Search for the cell housing the specified text and yield its [X, Y] center coordinate. 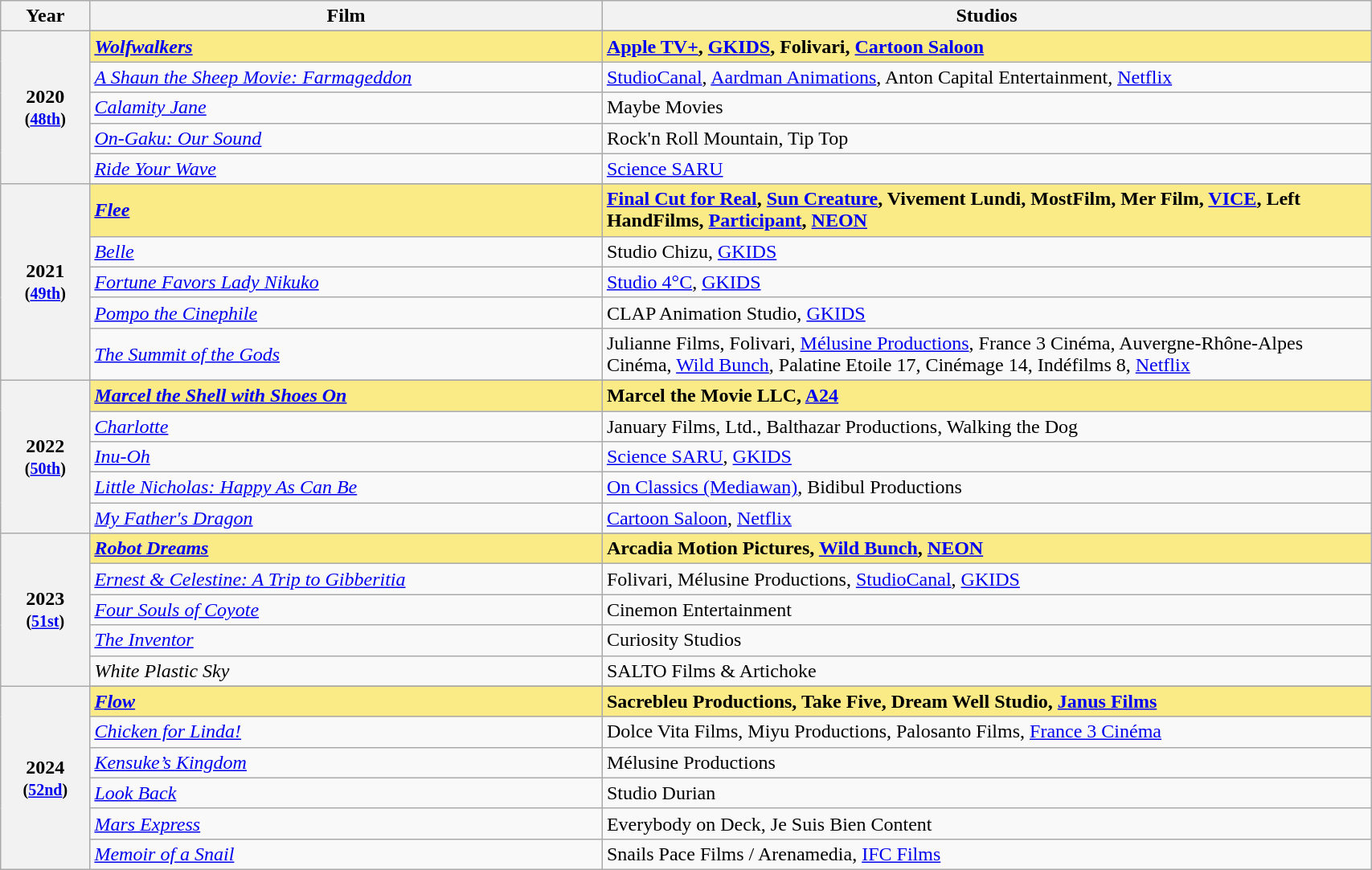
StudioCanal, Aardman Animations, Anton Capital Entertainment, Netflix [986, 77]
Final Cut for Real, Sun Creature, Vivement Lundi, MostFilm, Mer Film, VICE, Left HandFilms, Participant, NEON [986, 210]
Maybe Movies [986, 108]
Wolfwalkers [346, 47]
2022 (50th) [45, 456]
Flow [346, 701]
Science SARU [986, 169]
Sacrebleu Productions, Take Five, Dream Well Studio, Janus Films [986, 701]
Marcel the Movie LLC, A24 [986, 395]
2021 (49th) [45, 282]
A Shaun the Sheep Movie: Farmageddon [346, 77]
Robot Dreams [346, 549]
Snails Pace Films / Arenamedia, IFC Films [986, 854]
Fortune Favors Lady Nikuko [346, 282]
Mars Express [346, 823]
Pompo the Cinephile [346, 312]
SALTO Films & Artichoke [986, 671]
Inu-Oh [346, 457]
Chicken for Linda! [346, 732]
Apple TV+, GKIDS, Folivari, Cartoon Saloon [986, 47]
On Classics (Mediawan), Bidibul Productions [986, 488]
Cartoon Saloon, Netflix [986, 518]
On-Gaku: Our Sound [346, 138]
Mélusine Productions [986, 762]
Film [346, 16]
Rock'n Roll Mountain, Tip Top [986, 138]
The Inventor [346, 640]
2020 (48th) [45, 108]
Studio Durian [986, 793]
Charlotte [346, 427]
Dolce Vita Films, Miyu Productions, Palosanto Films, France 3 Cinéma [986, 732]
Four Souls of Coyote [346, 610]
Ride Your Wave [346, 169]
Calamity Jane [346, 108]
Little Nicholas: Happy As Can Be [346, 488]
Marcel the Shell with Shoes On [346, 395]
Arcadia Motion Pictures, Wild Bunch, NEON [986, 549]
Everybody on Deck, Je Suis Bien Content [986, 823]
Science SARU, GKIDS [986, 457]
Studio Chizu, GKIDS [986, 251]
Kensuke’s Kingdom [346, 762]
White Plastic Sky [346, 671]
Year [45, 16]
Ernest & Celestine: A Trip to Gibberitia [346, 579]
2024 (52nd) [45, 778]
Memoir of a Snail [346, 854]
Flee [346, 210]
Look Back [346, 793]
My Father's Dragon [346, 518]
Cinemon Entertainment [986, 610]
Curiosity Studios [986, 640]
The Summit of the Gods [346, 353]
January Films, Ltd., Balthazar Productions, Walking the Dog [986, 427]
Belle [346, 251]
Studios [986, 16]
2023 (51st) [45, 610]
CLAP Animation Studio, GKIDS [986, 312]
Folivari, Mélusine Productions, StudioCanal, GKIDS [986, 579]
Studio 4°C, GKIDS [986, 282]
